Return the [x, y] coordinate for the center point of the cell that contains the specified text.  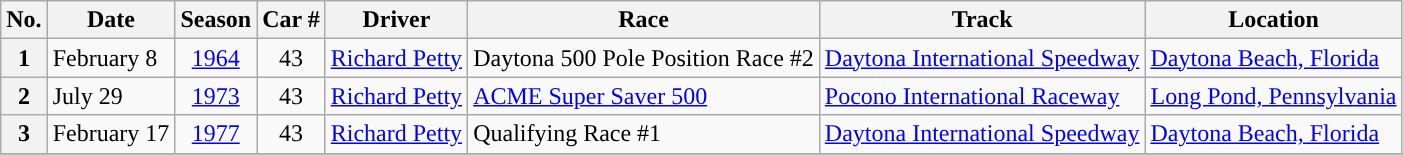
No. [24, 20]
3 [24, 134]
July 29 [111, 96]
1973 [216, 96]
Date [111, 20]
February 8 [111, 58]
Race [644, 20]
1964 [216, 58]
Qualifying Race #1 [644, 134]
Location [1274, 20]
ACME Super Saver 500 [644, 96]
Pocono International Raceway [982, 96]
Daytona 500 Pole Position Race #2 [644, 58]
Car # [292, 20]
1977 [216, 134]
Season [216, 20]
Driver [396, 20]
Long Pond, Pennsylvania [1274, 96]
2 [24, 96]
1 [24, 58]
February 17 [111, 134]
Track [982, 20]
